Determine the [x, y] coordinate at the center of the cell enclosing the given text.  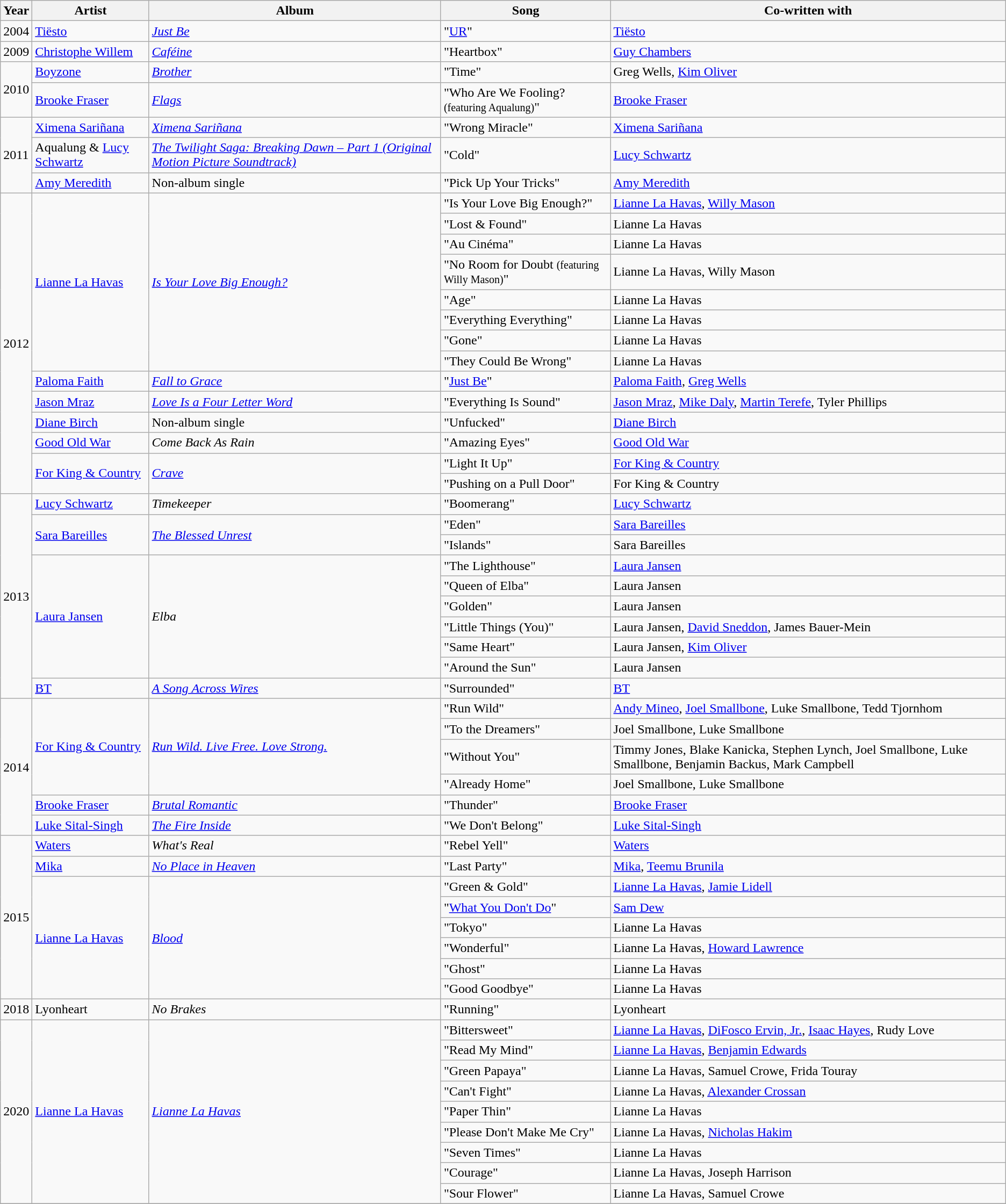
Lianne La Havas, Samuel Crowe [808, 1193]
Fall to Grace [294, 381]
Paloma Faith, Greg Wells [808, 381]
A Song Across Wires [294, 688]
2020 [16, 1112]
Timekeeper [294, 504]
Aqualung & Lucy Schwartz [90, 155]
Laura Jansen, David Sneddon, James Bauer-Mein [808, 627]
"Green & Gold" [526, 886]
"Paper Thin" [526, 1112]
"Light It Up" [526, 463]
"Queen of Elba" [526, 586]
What's Real [294, 846]
"Sour Flower" [526, 1193]
"Can't Fight" [526, 1091]
Album [294, 11]
"Already Home" [526, 784]
Lianne La Havas, Jamie Lidell [808, 886]
2014 [16, 767]
"Please Don't Make Me Cry" [526, 1132]
"The Lighthouse" [526, 565]
Lianne La Havas, DiFosco Ervin, Jr., Isaac Hayes, Rudy Love [808, 1030]
Song [526, 11]
The Blessed Unrest [294, 535]
"Just Be" [526, 381]
Caféine [294, 52]
2012 [16, 343]
"Eden" [526, 524]
No Place in Heaven [294, 866]
"Green Papaya" [526, 1071]
Jason Mraz [90, 402]
Lianne La Havas, Howard Lawrence [808, 948]
Sam Dew [808, 907]
"Pushing on a Pull Door" [526, 484]
2013 [16, 596]
Guy Chambers [808, 52]
Jason Mraz, Mike Daly, Martin Terefe, Tyler Phillips [808, 402]
The Twilight Saga: Breaking Dawn – Part 1 (Original Motion Picture Soundtrack) [294, 155]
Lianne La Havas, Alexander Crossan [808, 1091]
2009 [16, 52]
Year [16, 11]
Just Be [294, 31]
Boyzone [90, 72]
Flags [294, 100]
Lianne La Havas, Benjamin Edwards [808, 1050]
The Fire Inside [294, 825]
"Little Things (You)" [526, 627]
Brutal Romantic [294, 805]
Come Back As Rain [294, 443]
"Without You" [526, 756]
Mika [90, 866]
"Same Heart" [526, 647]
"Bittersweet" [526, 1030]
Lianne La Havas, Nicholas Hakim [808, 1132]
"UR" [526, 31]
"They Could Be Wrong" [526, 361]
Mika, Teemu Brunila [808, 866]
"Last Party" [526, 866]
"Golden" [526, 606]
2010 [16, 89]
"Good Goodbye" [526, 989]
Laura Jansen, Kim Oliver [808, 647]
"Au Cinéma" [526, 244]
"Time" [526, 72]
"To the Dreamers" [526, 729]
No Brakes [294, 1010]
"Pick Up Your Tricks" [526, 183]
Lianne La Havas, Samuel Crowe, Frida Touray [808, 1071]
"We Don't Belong" [526, 825]
Brother [294, 72]
"Gone" [526, 341]
2011 [16, 155]
Paloma Faith [90, 381]
"Courage" [526, 1173]
"Wonderful" [526, 948]
"Run Wild" [526, 709]
"Read My Mind" [526, 1050]
Love Is a Four Letter Word [294, 402]
2015 [16, 917]
"Thunder" [526, 805]
Is Your Love Big Enough? [294, 282]
"Who Are We Fooling? (featuring Aqualung)" [526, 100]
"No Room for Doubt (featuring Willy Mason)" [526, 272]
"Seven Times" [526, 1152]
Blood [294, 938]
"What You Don't Do" [526, 907]
"Everything Everything" [526, 320]
Timmy Jones, Blake Kanicka, Stephen Lynch, Joel Smallbone, Luke Smallbone, Benjamin Backus, Mark Campbell [808, 756]
"Is Your Love Big Enough?" [526, 203]
Artist [90, 11]
"Unfucked" [526, 422]
"Ghost" [526, 969]
Elba [294, 616]
"Surrounded" [526, 688]
Lianne La Havas, Joseph Harrison [808, 1173]
"Amazing Eyes" [526, 443]
"Age" [526, 299]
"Around the Sun" [526, 668]
Andy Mineo, Joel Smallbone, Luke Smallbone, Tedd Tjornhom [808, 709]
Christophe Willem [90, 52]
"Tokyo" [526, 927]
Co-written with [808, 11]
2004 [16, 31]
Greg Wells, Kim Oliver [808, 72]
"Islands" [526, 545]
"Everything Is Sound" [526, 402]
Crave [294, 473]
"Cold" [526, 155]
"Boomerang" [526, 504]
"Running" [526, 1010]
"Rebel Yell" [526, 846]
"Lost & Found" [526, 224]
"Wrong Miracle" [526, 127]
"Heartbox" [526, 52]
Run Wild. Live Free. Love Strong. [294, 747]
2018 [16, 1010]
